Determine the [X, Y] coordinate at the center of the cell enclosing the given text.  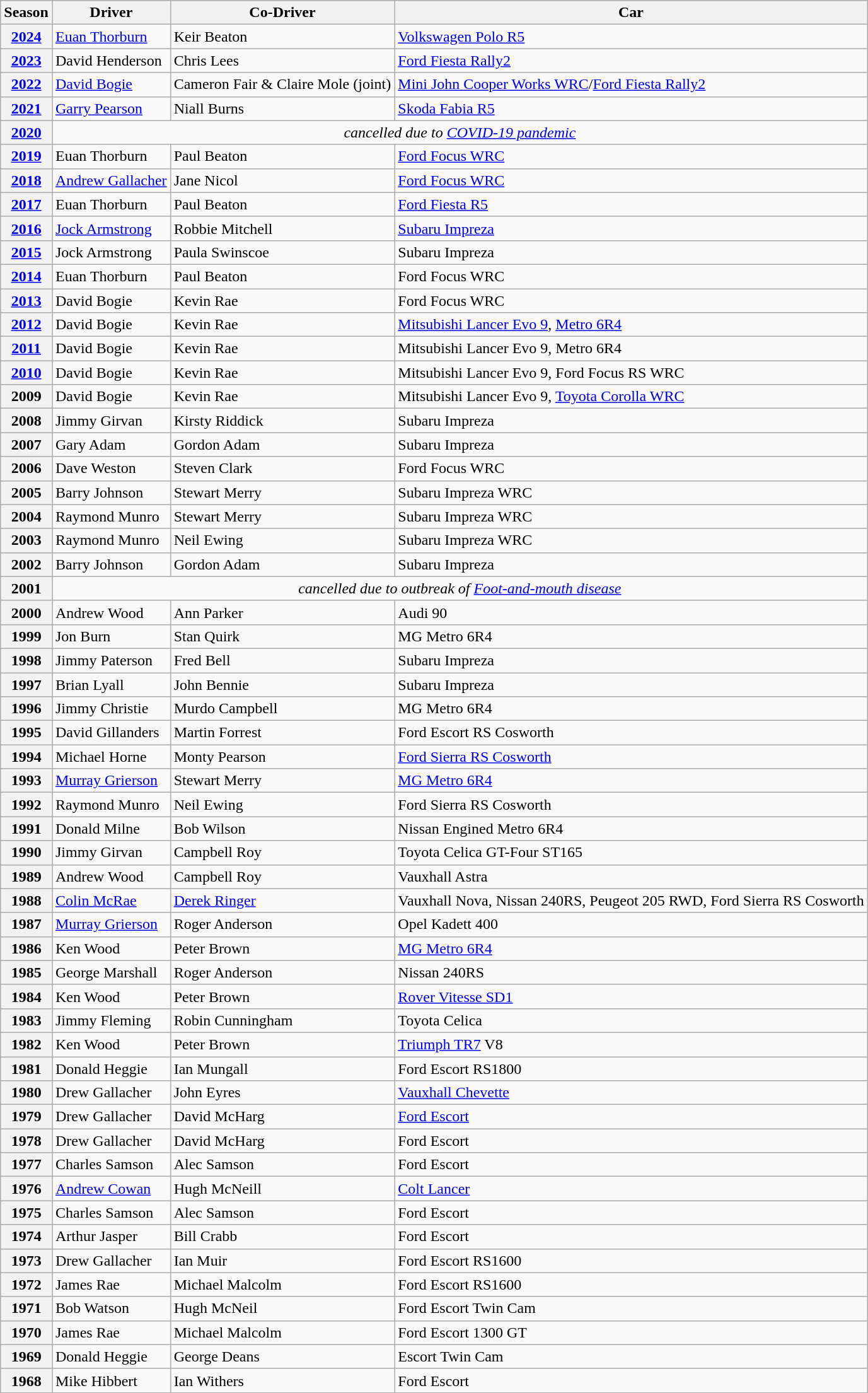
Paula Swinscoe [282, 252]
1985 [26, 972]
Colin McRae [111, 900]
Michael Horne [111, 757]
Mini John Cooper Works WRC/Ford Fiesta Rally2 [631, 85]
Vauxhall Astra [631, 877]
Hugh McNeill [282, 1189]
2000 [26, 612]
1978 [26, 1141]
1981 [26, 1069]
Ian Mungall [282, 1069]
George Deans [282, 1356]
Nissan Engined Metro 6R4 [631, 829]
1972 [26, 1285]
2023 [26, 61]
Bob Wilson [282, 829]
1989 [26, 877]
1977 [26, 1165]
1968 [26, 1380]
2002 [26, 564]
David Gillanders [111, 733]
Escort Twin Cam [631, 1356]
1969 [26, 1356]
Andrew Gallacher [111, 180]
Andrew Cowan [111, 1189]
1997 [26, 684]
2001 [26, 588]
2006 [26, 469]
Volkswagen Polo R5 [631, 37]
Keir Beaton [282, 37]
2018 [26, 180]
Monty Pearson [282, 757]
Audi 90 [631, 612]
1973 [26, 1261]
Car [631, 13]
Garry Pearson [111, 108]
1983 [26, 1020]
Bob Watson [111, 1308]
Rover Vitesse SD1 [631, 996]
Kirsty Riddick [282, 421]
Ann Parker [282, 612]
1993 [26, 781]
Season [26, 13]
John Bennie [282, 684]
George Marshall [111, 972]
1995 [26, 733]
1974 [26, 1237]
2020 [26, 132]
2016 [26, 228]
Ford Escort Twin Cam [631, 1308]
Toyota Celica [631, 1020]
2012 [26, 325]
Jon Burn [111, 636]
Triumph TR7 V8 [631, 1044]
Dave Weston [111, 469]
Gary Adam [111, 445]
David Henderson [111, 61]
2024 [26, 37]
Robbie Mitchell [282, 228]
Ford Fiesta R5 [631, 204]
2005 [26, 493]
1986 [26, 948]
2022 [26, 85]
Stan Quirk [282, 636]
Opel Kadett 400 [631, 924]
Vauxhall Nova, Nissan 240RS, Peugeot 205 RWD, Ford Sierra RS Cosworth [631, 900]
1998 [26, 660]
1975 [26, 1213]
Ford Escort RS Cosworth [631, 733]
1991 [26, 829]
1990 [26, 853]
1987 [26, 924]
1992 [26, 805]
Ian Withers [282, 1380]
2021 [26, 108]
2009 [26, 397]
2019 [26, 156]
Steven Clark [282, 469]
1999 [26, 636]
Ford Escort RS1800 [631, 1069]
1971 [26, 1308]
Chris Lees [282, 61]
Cameron Fair & Claire Mole (joint) [282, 85]
1970 [26, 1332]
1976 [26, 1189]
Nissan 240RS [631, 972]
Driver [111, 13]
2017 [26, 204]
Jane Nicol [282, 180]
Bill Crabb [282, 1237]
2008 [26, 421]
Mitsubishi Lancer Evo 9, Toyota Corolla WRC [631, 397]
Toyota Celica GT-Four ST165 [631, 853]
Jimmy Fleming [111, 1020]
2003 [26, 540]
Brian Lyall [111, 684]
1996 [26, 709]
Ian Muir [282, 1261]
1988 [26, 900]
Mitsubishi Lancer Evo 9, Ford Focus RS WRC [631, 373]
Colt Lancer [631, 1189]
Derek Ringer [282, 900]
1982 [26, 1044]
cancelled due to COVID-19 pandemic [460, 132]
1994 [26, 757]
Mike Hibbert [111, 1380]
2013 [26, 301]
Martin Forrest [282, 733]
Robin Cunningham [282, 1020]
1979 [26, 1117]
2004 [26, 516]
2014 [26, 276]
Jimmy Christie [111, 709]
Hugh McNeil [282, 1308]
John Eyres [282, 1093]
Arthur Jasper [111, 1237]
2010 [26, 373]
Vauxhall Chevette [631, 1093]
Co-Driver [282, 13]
Ford Fiesta Rally2 [631, 61]
Murdo Campbell [282, 709]
1984 [26, 996]
Ford Escort 1300 GT [631, 1332]
2011 [26, 349]
1980 [26, 1093]
Skoda Fabia R5 [631, 108]
Niall Burns [282, 108]
2015 [26, 252]
cancelled due to outbreak of Foot-and-mouth disease [460, 588]
Jimmy Paterson [111, 660]
2007 [26, 445]
Donald Milne [111, 829]
Fred Bell [282, 660]
